Determine the (X, Y) coordinate at the center of the cell enclosing the given text.  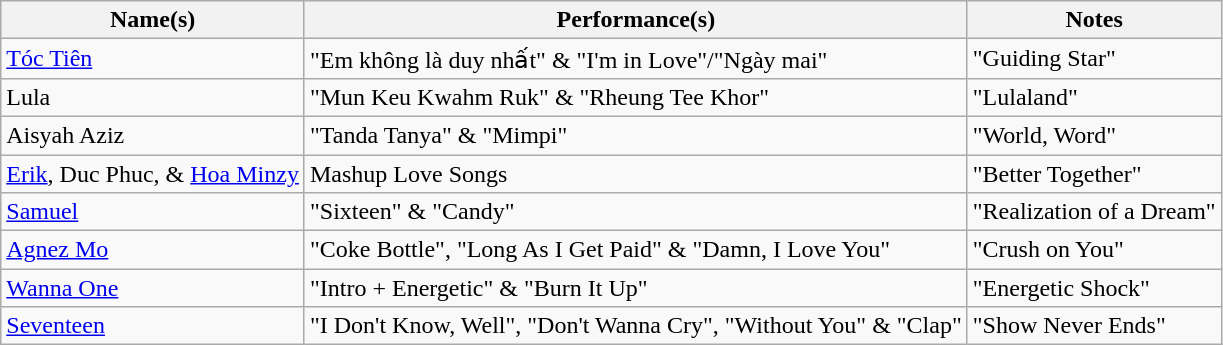
"Crush on You" (1094, 250)
Lula (153, 97)
Wanna One (153, 288)
"Lulaland" (1094, 97)
"Em không là duy nhất" & "I'm in Love"/"Ngày mai" (636, 59)
"Energetic Shock" (1094, 288)
"Mun Keu Kwahm Ruk" & "Rheung Tee Khor" (636, 97)
"Guiding Star" (1094, 59)
"Better Together" (1094, 173)
"Intro + Energetic" & "Burn It Up" (636, 288)
"Show Never Ends" (1094, 326)
"Coke Bottle", "Long As I Get Paid" & "Damn, I Love You" (636, 250)
Samuel (153, 212)
Tóc Tiên (153, 59)
"World, Word" (1094, 135)
Seventeen (153, 326)
Aisyah Aziz (153, 135)
Mashup Love Songs (636, 173)
Erik, Duc Phuc, & Hoa Minzy (153, 173)
Name(s) (153, 20)
"Realization of a Dream" (1094, 212)
Performance(s) (636, 20)
"Sixteen" & "Candy" (636, 212)
Agnez Mo (153, 250)
"I Don't Know, Well", "Don't Wanna Cry", "Without You" & "Clap" (636, 326)
"Tanda Tanya" & "Mimpi" (636, 135)
Notes (1094, 20)
